Scan for the cell matching the given text and deliver its (X, Y) coordinate at center. 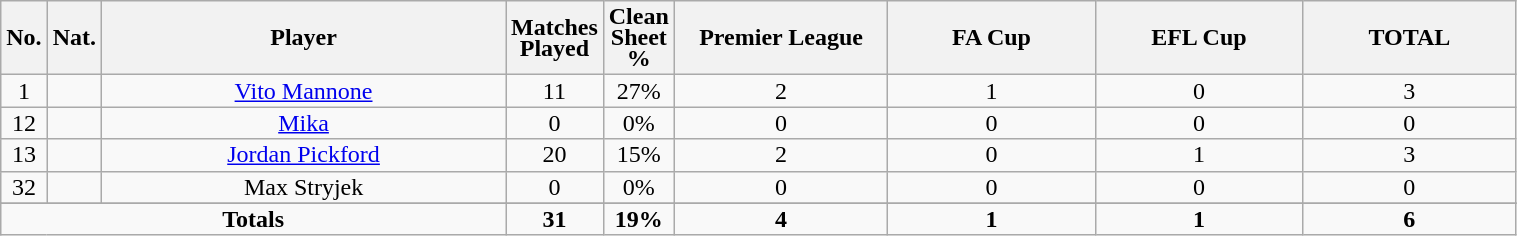
Totals (254, 219)
13 (24, 155)
No. (24, 38)
EFL Cup (1199, 38)
FA Cup (992, 38)
Nat. (74, 38)
Matches Played (555, 38)
Mika (304, 123)
12 (24, 123)
6 (1410, 219)
Vito Mannone (304, 91)
20 (555, 155)
15% (638, 155)
32 (24, 187)
19% (638, 219)
Player (304, 38)
Premier League (781, 38)
27% (638, 91)
Jordan Pickford (304, 155)
Clean Sheet % (638, 38)
11 (555, 91)
TOTAL (1410, 38)
31 (555, 219)
4 (781, 219)
Max Stryjek (304, 187)
